Identify which cell holds the provided text, then report its (X, Y) central coordinate. 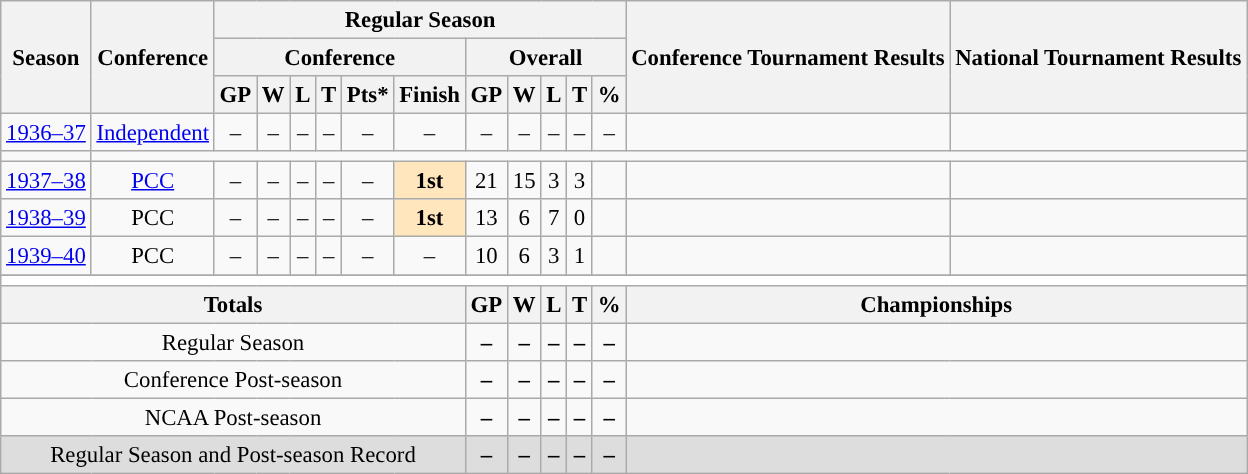
Championships (936, 304)
Conference Tournament Results (788, 58)
1938–39 (46, 219)
15 (524, 181)
21 (486, 181)
Season (46, 58)
0 (580, 219)
Pts* (367, 95)
Overall (546, 58)
10 (486, 256)
Totals (233, 304)
1 (580, 256)
1939–40 (46, 256)
Independent (152, 133)
Regular Season and Post-season Record (233, 455)
National Tournament Results (1098, 58)
13 (486, 219)
1937–38 (46, 181)
Finish (430, 95)
1936–37 (46, 133)
NCAA Post-season (233, 417)
Conference Post-season (233, 379)
7 (554, 219)
